From the cell containing the given text, extract its center point as (x, y) coordinate. 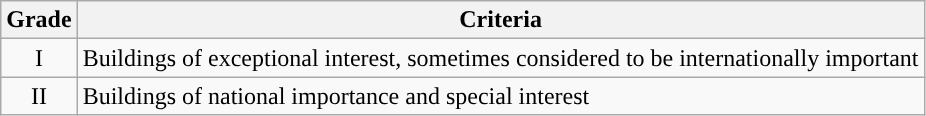
Buildings of exceptional interest, sometimes considered to be internationally important (500, 58)
Criteria (500, 20)
I (39, 58)
Buildings of national importance and special interest (500, 96)
II (39, 96)
Grade (39, 20)
